Output the (x, y) coordinate of the center of the cell containing the given text.  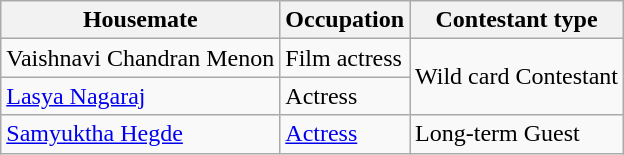
Film actress (345, 58)
Occupation (345, 20)
Contestant type (517, 20)
Samyuktha Hegde (140, 134)
Vaishnavi Chandran Menon (140, 58)
Lasya Nagaraj (140, 96)
Wild card Contestant (517, 77)
Long-term Guest (517, 134)
Housemate (140, 20)
